Output the (X, Y) coordinate of the center of the cell containing the given text.  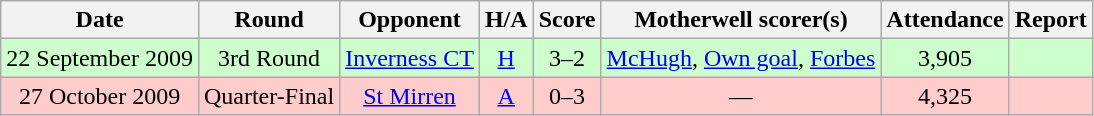
Quarter-Final (268, 96)
Motherwell scorer(s) (741, 20)
Report (1050, 20)
3–2 (567, 58)
— (741, 96)
3rd Round (268, 58)
St Mirren (410, 96)
McHugh, Own goal, Forbes (741, 58)
Attendance (945, 20)
3,905 (945, 58)
22 September 2009 (100, 58)
A (506, 96)
Inverness CT (410, 58)
Date (100, 20)
H/A (506, 20)
4,325 (945, 96)
Opponent (410, 20)
0–3 (567, 96)
Score (567, 20)
Round (268, 20)
H (506, 58)
27 October 2009 (100, 96)
